Identify which cell holds the provided text, then report its (X, Y) central coordinate. 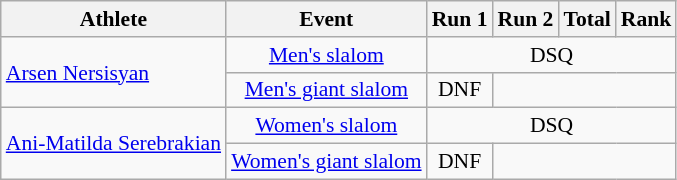
Men's giant slalom (326, 90)
Total (586, 19)
Women's giant slalom (326, 162)
Rank (646, 19)
Event (326, 19)
Run 1 (460, 19)
Athlete (114, 19)
Arsen Nersisyan (114, 72)
Men's slalom (326, 55)
Run 2 (526, 19)
Ani-Matilda Serebrakian (114, 144)
Women's slalom (326, 126)
